Provide the [X, Y] coordinate of the cell's center where the given text is located.  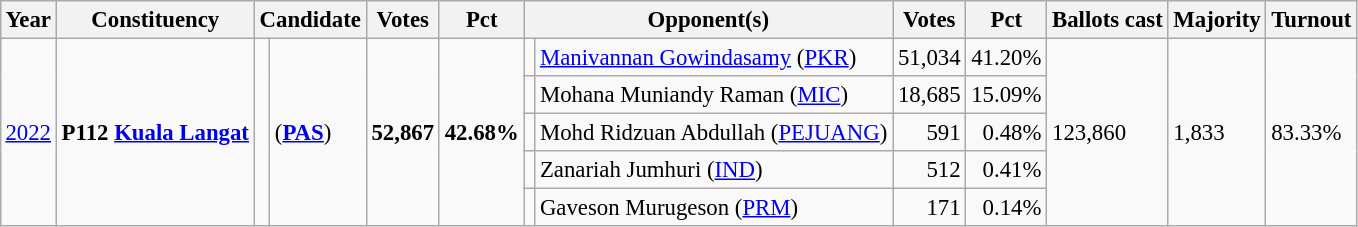
41.20% [1006, 57]
0.48% [1006, 133]
51,034 [930, 57]
(PAS) [318, 132]
Gaveson Murugeson (PRM) [714, 208]
591 [930, 133]
52,867 [402, 132]
15.09% [1006, 95]
Zanariah Jumhuri (IND) [714, 170]
0.41% [1006, 170]
Candidate [310, 20]
1,833 [1217, 132]
Majority [1217, 20]
171 [930, 208]
42.68% [482, 132]
Opponent(s) [708, 20]
512 [930, 170]
18,685 [930, 95]
83.33% [1312, 132]
2022 [28, 132]
P112 Kuala Langat [155, 132]
Mohd Ridzuan Abdullah (PEJUANG) [714, 133]
Turnout [1312, 20]
Manivannan Gowindasamy (PKR) [714, 57]
Year [28, 20]
Mohana Muniandy Raman (MIC) [714, 95]
Constituency [155, 20]
123,860 [1108, 132]
Ballots cast [1108, 20]
0.14% [1006, 208]
